For the text-containing cell, return its midpoint in [X, Y] coordinate format. 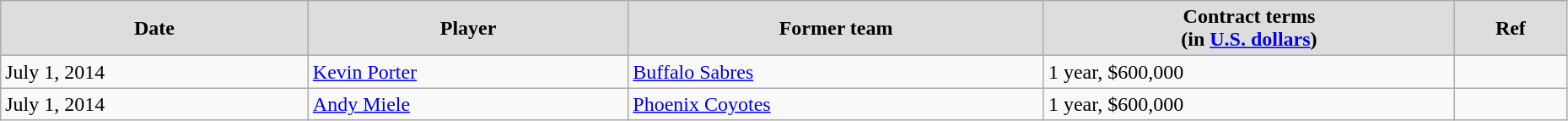
Former team [837, 29]
Buffalo Sabres [837, 72]
Phoenix Coyotes [837, 104]
Kevin Porter [468, 72]
Date [155, 29]
Player [468, 29]
Andy Miele [468, 104]
Ref [1510, 29]
Contract terms(in U.S. dollars) [1248, 29]
